Output the [X, Y] coordinate of the center of the cell containing the given text.  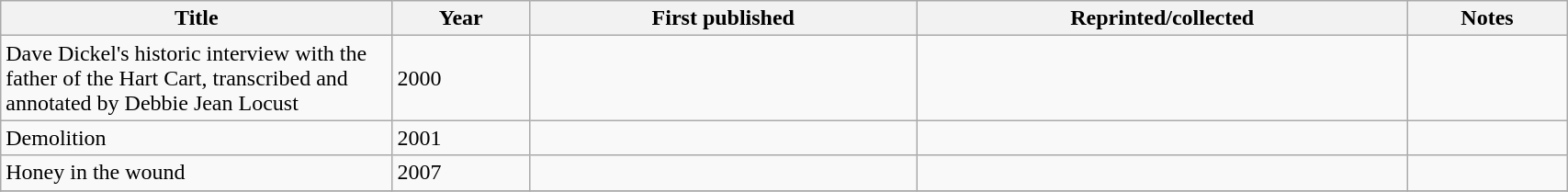
First published [724, 18]
Honey in the wound [197, 173]
Notes [1486, 18]
Dave Dickel's historic interview with the father of the Hart Cart, transcribed and annotated by Debbie Jean Locust [197, 78]
Demolition [197, 138]
Title [197, 18]
2001 [461, 138]
Reprinted/collected [1162, 18]
2007 [461, 173]
Year [461, 18]
2000 [461, 78]
